For the text-containing cell, return its midpoint in (X, Y) coordinate format. 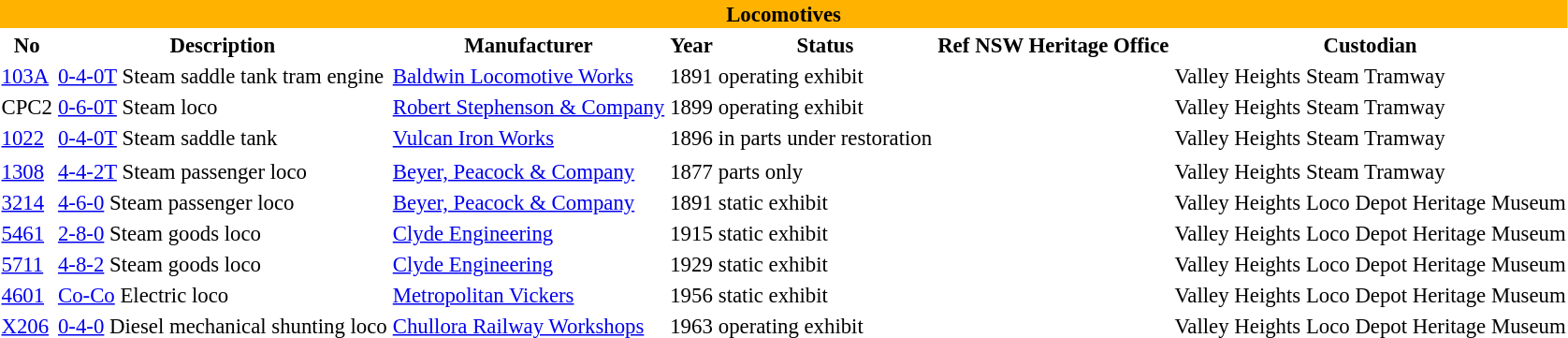
Status (825, 45)
5461 (26, 233)
3214 (26, 202)
Metropolitan Vickers (528, 295)
1899 (692, 107)
4-6-0 Steam passenger loco (223, 202)
Robert Stephenson & Company (528, 107)
103A (26, 76)
Vulcan Iron Works (528, 138)
1915 (692, 233)
1308 (26, 171)
2-8-0 Steam goods loco (223, 233)
4601 (26, 295)
0-4-0T Steam saddle tank tram engine (223, 76)
NSW Heritage Office (1072, 45)
0-4-0T Steam saddle tank (223, 138)
Locomotives (784, 14)
Manufacturer (528, 45)
1877 (692, 171)
1022 (26, 138)
4-8-2 Steam goods loco (223, 264)
parts only (825, 171)
Custodian (1370, 45)
Description (223, 45)
0-6-0T Steam loco (223, 107)
1896 (692, 138)
No (26, 45)
1956 (692, 295)
Year (692, 45)
Baldwin Locomotive Works (528, 76)
1929 (692, 264)
Co-Co Electric loco (223, 295)
4-4-2T Steam passenger loco (223, 171)
5711 (26, 264)
CPC2 (26, 107)
Ref (954, 45)
in parts under restoration (825, 138)
